From the cell containing the given text, extract its center point as (x, y) coordinate. 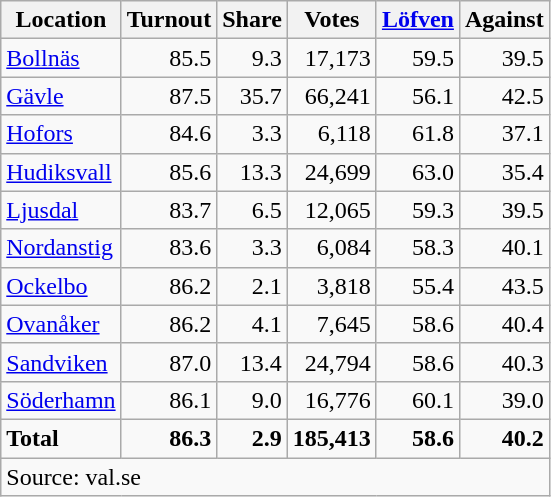
83.7 (169, 210)
37.1 (504, 134)
9.3 (252, 58)
60.1 (418, 400)
56.1 (418, 96)
6,118 (332, 134)
6.5 (252, 210)
86.1 (169, 400)
7,645 (332, 324)
43.5 (504, 286)
66,241 (332, 96)
Total (61, 438)
Turnout (169, 20)
Löfven (418, 20)
87.5 (169, 96)
42.5 (504, 96)
Bollnäs (61, 58)
58.3 (418, 248)
55.4 (418, 286)
185,413 (332, 438)
24,699 (332, 172)
84.6 (169, 134)
13.3 (252, 172)
6,084 (332, 248)
12,065 (332, 210)
Ockelbo (61, 286)
59.3 (418, 210)
86.3 (169, 438)
Söderhamn (61, 400)
40.2 (504, 438)
Share (252, 20)
85.5 (169, 58)
40.3 (504, 362)
13.4 (252, 362)
35.4 (504, 172)
Location (61, 20)
2.1 (252, 286)
Gävle (61, 96)
87.0 (169, 362)
Hudiksvall (61, 172)
Source: val.se (275, 477)
Nordanstig (61, 248)
39.0 (504, 400)
83.6 (169, 248)
2.9 (252, 438)
Ljusdal (61, 210)
16,776 (332, 400)
61.8 (418, 134)
40.1 (504, 248)
Hofors (61, 134)
63.0 (418, 172)
Ovanåker (61, 324)
85.6 (169, 172)
3,818 (332, 286)
17,173 (332, 58)
Sandviken (61, 362)
35.7 (252, 96)
Against (504, 20)
24,794 (332, 362)
59.5 (418, 58)
4.1 (252, 324)
40.4 (504, 324)
9.0 (252, 400)
Votes (332, 20)
